From the cell containing the given text, extract its center point as [X, Y] coordinate. 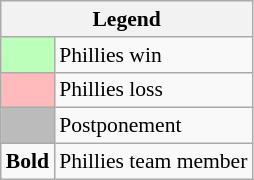
Postponement [153, 126]
Phillies team member [153, 162]
Legend [127, 19]
Phillies loss [153, 90]
Phillies win [153, 55]
Bold [28, 162]
